Return the [x, y] coordinate for the center point of the cell that contains the specified text.  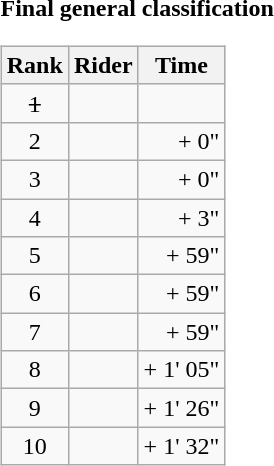
3 [34, 179]
7 [34, 332]
+ 1' 32" [182, 446]
1 [34, 103]
+ 1' 05" [182, 370]
+ 1' 26" [182, 408]
Rank [34, 65]
6 [34, 294]
2 [34, 141]
+ 3" [182, 217]
Time [182, 65]
4 [34, 217]
8 [34, 370]
Rider [103, 65]
9 [34, 408]
5 [34, 256]
10 [34, 446]
